Locate the cell with the specified text and output its [x, y] center coordinate. 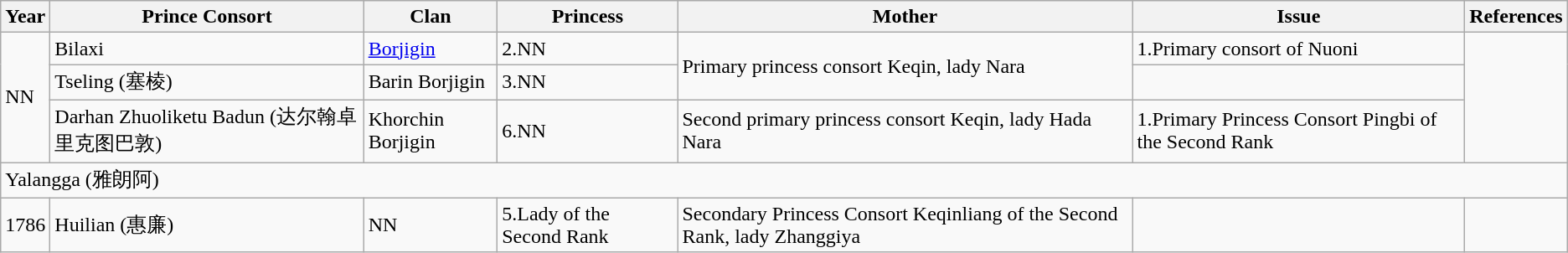
Secondary Princess Consort Keqinliang of the Second Rank, lady Zhanggiya [905, 225]
Huilian (惠廉) [207, 225]
Prince Consort [207, 17]
Darhan Zhuoliketu Badun (达尔翰卓里克图巴敦) [207, 131]
6.NN [588, 131]
5.Lady of the Second Rank [588, 225]
3.NN [588, 82]
1786 [25, 225]
Khorchin Borjigin [431, 131]
Bilaxi [207, 49]
Primary princess consort Keqin, lady Nara [905, 67]
1.Primary consort of Nuoni [1298, 49]
Princess [588, 17]
Second primary princess consort Keqin, lady Hada Nara [905, 131]
Mother [905, 17]
Barin Borjigin [431, 82]
Year [25, 17]
Yalangga (雅朗阿) [784, 181]
Issue [1298, 17]
References [1516, 17]
Clan [431, 17]
1.Primary Princess Consort Pingbi of the Second Rank [1298, 131]
Tseling (塞棱) [207, 82]
2.NN [588, 49]
Borjigin [431, 49]
